Locate the cell with the specified text and output its (x, y) center coordinate. 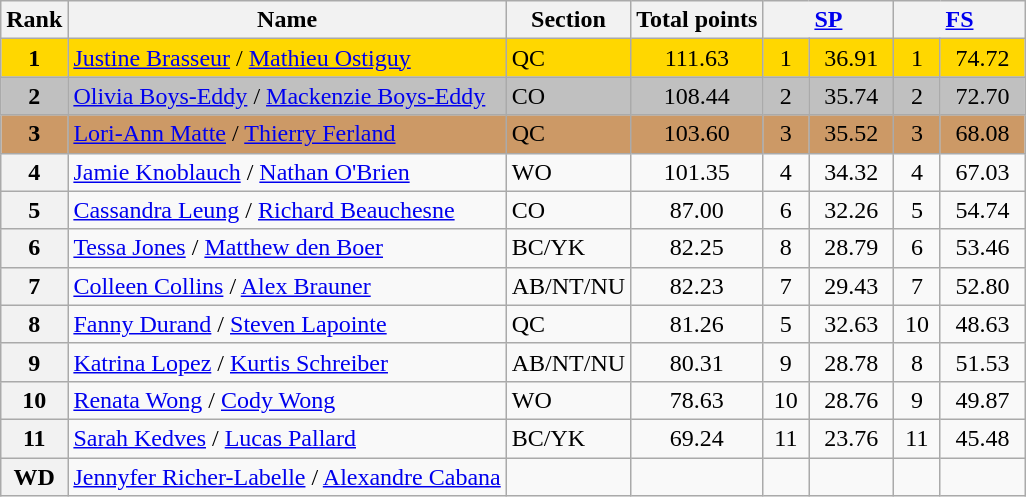
28.78 (852, 362)
WD (34, 477)
32.63 (852, 324)
68.08 (982, 134)
87.00 (697, 210)
52.80 (982, 286)
Lori-Ann Matte / Thierry Ferland (287, 134)
78.63 (697, 400)
67.03 (982, 172)
35.52 (852, 134)
49.87 (982, 400)
Section (568, 20)
35.74 (852, 96)
Jamie Knoblauch / Nathan O'Brien (287, 172)
Tessa Jones / Matthew den Boer (287, 248)
28.79 (852, 248)
34.32 (852, 172)
108.44 (697, 96)
Justine Brasseur / Mathieu Ostiguy (287, 58)
Olivia Boys-Eddy / Mackenzie Boys-Eddy (287, 96)
SP (828, 20)
Total points (697, 20)
Fanny Durand / Steven Lapointe (287, 324)
53.46 (982, 248)
48.63 (982, 324)
54.74 (982, 210)
Rank (34, 20)
45.48 (982, 438)
69.24 (697, 438)
28.76 (852, 400)
Renata Wong / Cody Wong (287, 400)
82.25 (697, 248)
Katrina Lopez / Kurtis Schreiber (287, 362)
Colleen Collins / Alex Brauner (287, 286)
80.31 (697, 362)
Sarah Kedves / Lucas Pallard (287, 438)
Jennyfer Richer-Labelle / Alexandre Cabana (287, 477)
111.63 (697, 58)
101.35 (697, 172)
74.72 (982, 58)
103.60 (697, 134)
81.26 (697, 324)
32.26 (852, 210)
51.53 (982, 362)
29.43 (852, 286)
FS (960, 20)
72.70 (982, 96)
36.91 (852, 58)
82.23 (697, 286)
Cassandra Leung / Richard Beauchesne (287, 210)
23.76 (852, 438)
Name (287, 20)
